Search for the cell housing the specified text and yield its [X, Y] center coordinate. 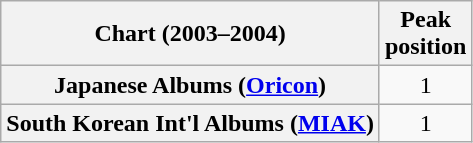
Peakposition [425, 34]
South Korean Int'l Albums (MIAK) [190, 123]
Japanese Albums (Oricon) [190, 85]
Chart (2003–2004) [190, 34]
